From the cell containing the given text, extract its center point as (x, y) coordinate. 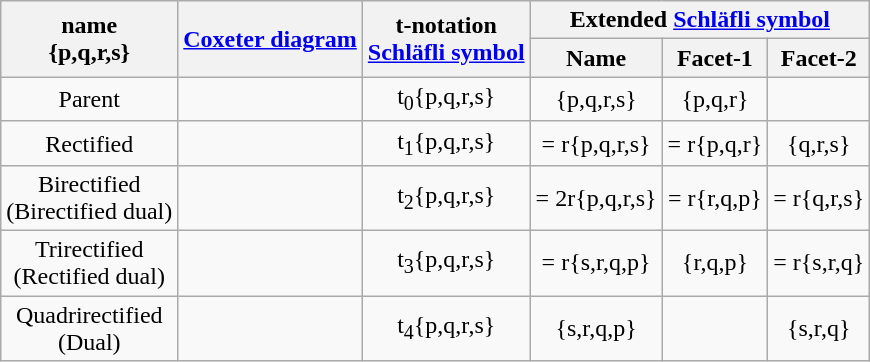
Rectified (90, 143)
Extended Schläfli symbol (700, 20)
t-notationSchläfli symbol (446, 39)
name{p,q,r,s} (90, 39)
Name (596, 58)
{s,r,q,p} (596, 328)
Trirectified(Rectified dual) (90, 264)
t4{p,q,r,s} (446, 328)
= r{p,q,r} (715, 143)
= 2r{p,q,r,s} (596, 198)
Coxeter diagram (270, 39)
Parent (90, 99)
= r{r,q,p} (715, 198)
Facet-2 (819, 58)
Quadrirectified(Dual) (90, 328)
t1{p,q,r,s} (446, 143)
{q,r,s} (819, 143)
t3{p,q,r,s} (446, 264)
t2{p,q,r,s} (446, 198)
Facet-1 (715, 58)
= r{q,r,s} (819, 198)
{p,q,r} (715, 99)
{r,q,p} (715, 264)
= r{s,r,q} (819, 264)
= r{s,r,q,p} (596, 264)
= r{p,q,r,s} (596, 143)
{p,q,r,s} (596, 99)
Birectified(Birectified dual) (90, 198)
t0{p,q,r,s} (446, 99)
{s,r,q} (819, 328)
